Return [x, y] of the center of cell containing provided text 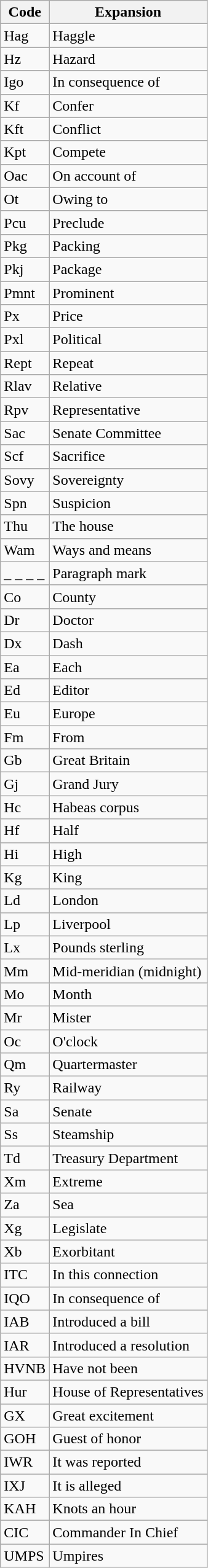
Fm [25, 737]
Ed [25, 691]
Pkg [25, 246]
From [128, 737]
Expansion [128, 12]
Ways and means [128, 550]
Europe [128, 714]
Dx [25, 643]
Sacrifice [128, 457]
Hur [25, 1392]
London [128, 901]
Xm [25, 1182]
Sa [25, 1111]
Preclude [128, 222]
Paragraph mark [128, 573]
Sovy [25, 480]
Steamship [128, 1135]
Senate Committee [128, 433]
Kf [25, 106]
GX [25, 1415]
Dr [25, 620]
Mister [128, 1017]
Scf [25, 457]
Extreme [128, 1182]
Ld [25, 901]
Rept [25, 363]
Knots an hour [128, 1509]
Hf [25, 831]
Thu [25, 527]
The house [128, 527]
Exorbitant [128, 1252]
In this connection [128, 1275]
Mm [25, 971]
Hz [25, 59]
Lp [25, 924]
Haggle [128, 36]
Ot [25, 199]
Ea [25, 667]
Relative [128, 386]
Ry [25, 1088]
KAH [25, 1509]
County [128, 597]
Td [25, 1158]
Pkj [25, 269]
Suspicion [128, 503]
Habeas corpus [128, 807]
Have not been [128, 1368]
Co [25, 597]
Half [128, 831]
Representative [128, 410]
Compete [128, 152]
Introduced a resolution [128, 1345]
Kg [25, 877]
Price [128, 316]
Eu [25, 714]
Kft [25, 129]
Treasury Department [128, 1158]
Conflict [128, 129]
Rlav [25, 386]
On account of [128, 176]
Hc [25, 807]
O'clock [128, 1041]
Umpires [128, 1556]
Igo [25, 82]
Railway [128, 1088]
Quartermaster [128, 1065]
Doctor [128, 620]
Repeat [128, 363]
Packing [128, 246]
Oac [25, 176]
Wam [25, 550]
Xg [25, 1228]
Gb [25, 761]
Confer [128, 106]
IAB [25, 1322]
Pmnt [25, 293]
Rpv [25, 410]
Code [25, 12]
Great excitement [128, 1415]
Mid-meridian (midnight) [128, 971]
Editor [128, 691]
King [128, 877]
Sac [25, 433]
IXJ [25, 1486]
IAR [25, 1345]
It was reported [128, 1462]
Senate [128, 1111]
Prominent [128, 293]
Lx [25, 947]
Great Britain [128, 761]
High [128, 854]
Hazard [128, 59]
Mr [25, 1017]
Grand Jury [128, 784]
Guest of honor [128, 1439]
Package [128, 269]
IWR [25, 1462]
Pxl [25, 340]
Za [25, 1205]
Hag [25, 36]
Owing to [128, 199]
Qm [25, 1065]
UMPS [25, 1556]
Gj [25, 784]
Each [128, 667]
Introduced a bill [128, 1322]
It is alleged [128, 1486]
CIC [25, 1532]
Spn [25, 503]
Dash [128, 643]
Political [128, 340]
GOH [25, 1439]
Sovereignty [128, 480]
Hi [25, 854]
_ _ _ _ [25, 573]
Pcu [25, 222]
HVNB [25, 1368]
House of Representatives [128, 1392]
Xb [25, 1252]
Oc [25, 1041]
Month [128, 994]
Px [25, 316]
Ss [25, 1135]
Pounds sterling [128, 947]
IQO [25, 1298]
Commander In Chief [128, 1532]
Kpt [25, 152]
Legislate [128, 1228]
Mo [25, 994]
Liverpool [128, 924]
ITC [25, 1275]
Sea [128, 1205]
